Determine the [X, Y] coordinate at the center of the cell enclosing the given text.  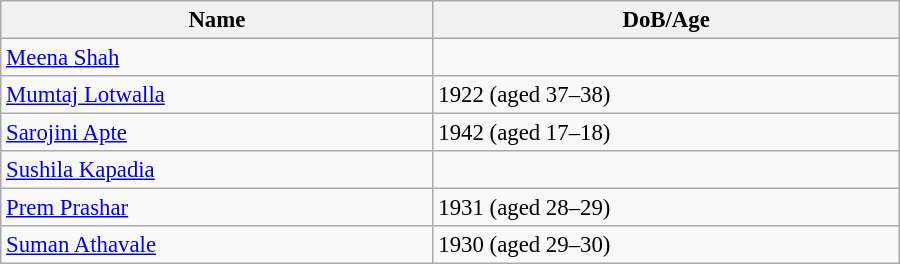
Sushila Kapadia [217, 170]
Meena Shah [217, 58]
1922 (aged 37–38) [666, 95]
DoB/Age [666, 20]
Suman Athavale [217, 245]
Mumtaj Lotwalla [217, 95]
1942 (aged 17–18) [666, 133]
1930 (aged 29–30) [666, 245]
1931 (aged 28–29) [666, 208]
Sarojini Apte [217, 133]
Name [217, 20]
Prem Prashar [217, 208]
